Search for the cell housing the specified text and yield its [X, Y] center coordinate. 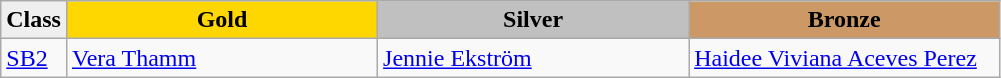
Haidee Viviana Aceves Perez [844, 58]
Class [34, 20]
Bronze [844, 20]
Vera Thamm [222, 58]
Silver [534, 20]
SB2 [34, 58]
Jennie Ekström [534, 58]
Gold [222, 20]
